Return [X, Y] of the center of cell containing provided text 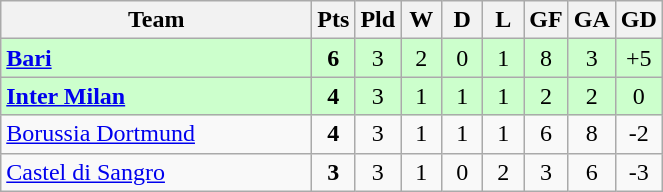
-2 [638, 134]
GD [638, 20]
L [504, 20]
Borussia Dortmund [156, 134]
Pld [378, 20]
Bari [156, 58]
W [422, 20]
D [462, 20]
GF [546, 20]
-3 [638, 172]
GA [592, 20]
Team [156, 20]
+5 [638, 58]
Castel di Sangro [156, 172]
Pts [334, 20]
Inter Milan [156, 96]
